Search for the cell housing the specified text and yield its (X, Y) center coordinate. 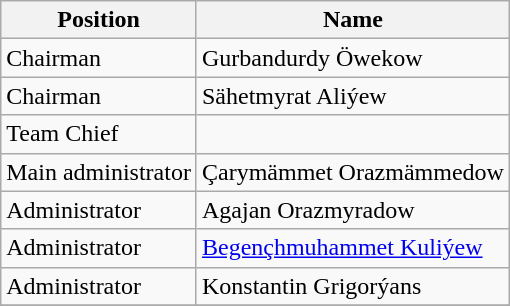
Main administrator (99, 172)
Name (352, 20)
Agajan Orazmyradow (352, 210)
Position (99, 20)
Begençhmuhammet Kuliýew (352, 248)
Team Chief (99, 134)
Çarymämmet Orazmämmedow (352, 172)
Gurbandurdy Öwekow (352, 58)
Sähetmyrat Aliýew (352, 96)
Konstantin Grigorýans (352, 286)
